For the text-containing cell, return its midpoint in [X, Y] coordinate format. 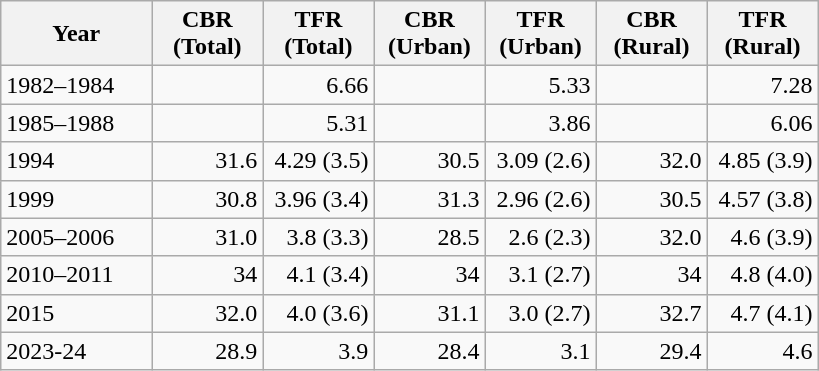
1994 [76, 161]
31.3 [430, 199]
CBR (Rural) [652, 34]
3.96 (3.4) [318, 199]
3.0 (2.7) [540, 313]
TFR (Rural) [762, 34]
2010–2011 [76, 275]
2.6 (2.3) [540, 237]
28.4 [430, 351]
TFR (Total) [318, 34]
Year [76, 34]
2005–2006 [76, 237]
29.4 [652, 351]
2015 [76, 313]
6.66 [318, 85]
2.96 (2.6) [540, 199]
CBR (Total) [208, 34]
31.6 [208, 161]
3.9 [318, 351]
7.28 [762, 85]
TFR (Urban) [540, 34]
3.1 [540, 351]
4.29 (3.5) [318, 161]
31.1 [430, 313]
1999 [76, 199]
1985–1988 [76, 123]
5.33 [540, 85]
3.1 (2.7) [540, 275]
2023-24 [76, 351]
6.06 [762, 123]
4.6 [762, 351]
5.31 [318, 123]
4.7 (4.1) [762, 313]
31.0 [208, 237]
3.8 (3.3) [318, 237]
28.9 [208, 351]
4.6 (3.9) [762, 237]
3.86 [540, 123]
CBR (Urban) [430, 34]
4.57 (3.8) [762, 199]
1982–1984 [76, 85]
28.5 [430, 237]
32.7 [652, 313]
4.0 (3.6) [318, 313]
4.85 (3.9) [762, 161]
30.8 [208, 199]
4.1 (3.4) [318, 275]
4.8 (4.0) [762, 275]
3.09 (2.6) [540, 161]
